Determine the [X, Y] coordinate at the center of the cell enclosing the given text.  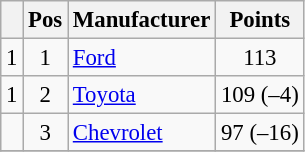
97 (–16) [260, 133]
113 [260, 58]
Ford [142, 58]
2 [46, 95]
Manufacturer [142, 20]
Points [260, 20]
3 [46, 133]
Chevrolet [142, 133]
Pos [46, 20]
109 (–4) [260, 95]
Toyota [142, 95]
